Pinpoint the cell where the given text exists, returning its (x, y) midpoint coordinate. 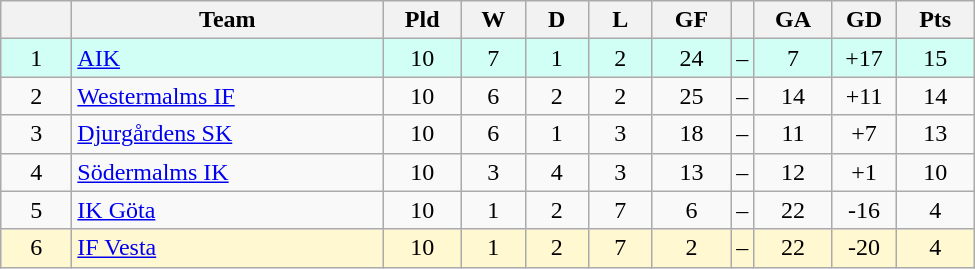
Pld (422, 20)
IK Göta (228, 210)
-20 (864, 248)
+17 (864, 58)
18 (692, 134)
12 (794, 172)
IF Vesta (228, 248)
+1 (864, 172)
GA (794, 20)
Westermalms IF (228, 96)
24 (692, 58)
Södermalms IK (228, 172)
L (621, 20)
Team (228, 20)
GF (692, 20)
Pts (936, 20)
-16 (864, 210)
+11 (864, 96)
D (557, 20)
+7 (864, 134)
15 (936, 58)
W (493, 20)
25 (692, 96)
11 (794, 134)
GD (864, 20)
Djurgårdens SK (228, 134)
5 (36, 210)
AIK (228, 58)
